From the cell containing the given text, extract its center point as [X, Y] coordinate. 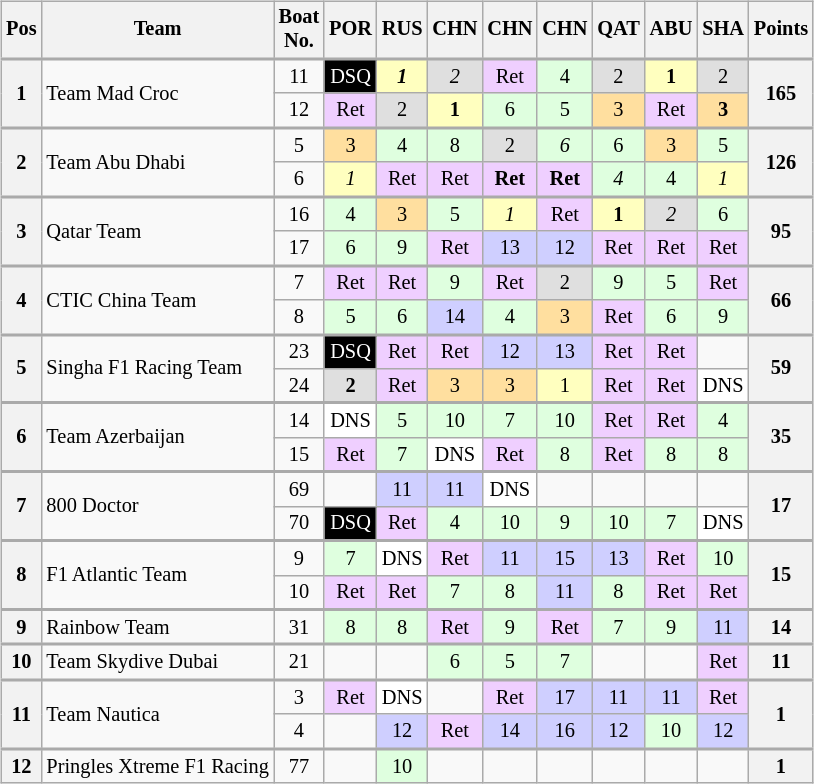
59 [781, 368]
Rainbow Team [157, 628]
126 [781, 162]
BoatNo. [299, 30]
24 [299, 386]
95 [781, 232]
SHA [723, 30]
23 [299, 351]
RUS [402, 30]
21 [299, 662]
ABU [672, 30]
70 [299, 523]
Qatar Team [157, 232]
69 [299, 489]
Team [157, 30]
Pringles Xtreme F1 Racing [157, 766]
Team Nautica [157, 714]
POR [350, 30]
F1 Atlantic Team [157, 576]
66 [781, 300]
35 [781, 438]
Pos [21, 30]
Team Azerbaijan [157, 438]
800 Doctor [157, 506]
Team Abu Dhabi [157, 162]
77 [299, 766]
Singha F1 Racing Team [157, 368]
QAT [618, 30]
CTIC China Team [157, 300]
Team Skydive Dubai [157, 662]
165 [781, 94]
Points [781, 30]
Team Mad Croc [157, 94]
31 [299, 628]
